Pinpoint the cell where the given text exists, returning its [X, Y] midpoint coordinate. 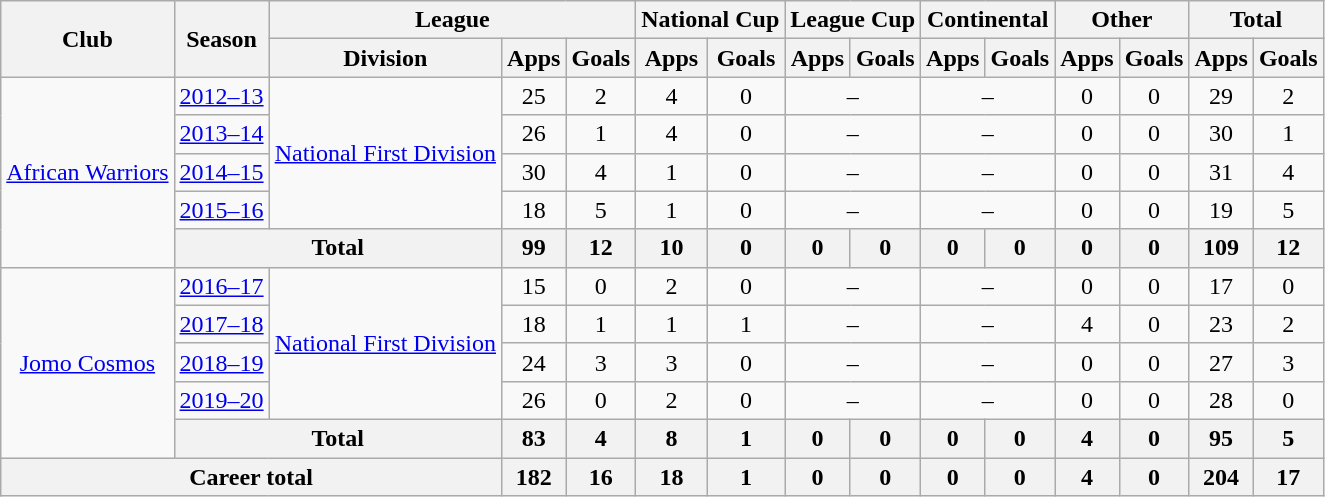
League [452, 20]
95 [1221, 438]
Jomo Cosmos [88, 362]
31 [1221, 172]
Season [222, 39]
2014–15 [222, 172]
2012–13 [222, 96]
Other [1122, 20]
25 [534, 96]
204 [1221, 477]
16 [601, 477]
83 [534, 438]
27 [1221, 362]
National Cup [710, 20]
182 [534, 477]
Career total [252, 477]
Division [385, 58]
2015–16 [222, 210]
League Cup [853, 20]
23 [1221, 324]
99 [534, 248]
19 [1221, 210]
Club [88, 39]
29 [1221, 96]
28 [1221, 400]
109 [1221, 248]
24 [534, 362]
2016–17 [222, 286]
Continental [988, 20]
8 [672, 438]
2018–19 [222, 362]
2017–18 [222, 324]
15 [534, 286]
African Warriors [88, 172]
2013–14 [222, 134]
10 [672, 248]
2019–20 [222, 400]
